For the text-containing cell, return its midpoint in [X, Y] coordinate format. 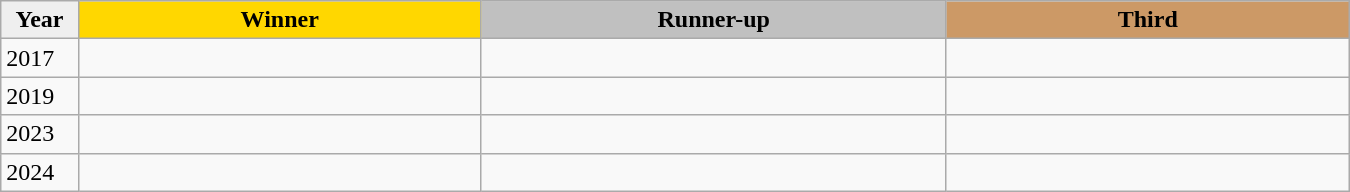
Year [40, 20]
Third [1148, 20]
2023 [40, 134]
2024 [40, 172]
Winner [280, 20]
Runner-up [714, 20]
2019 [40, 96]
2017 [40, 58]
